Identify which cell holds the provided text, then report its (x, y) central coordinate. 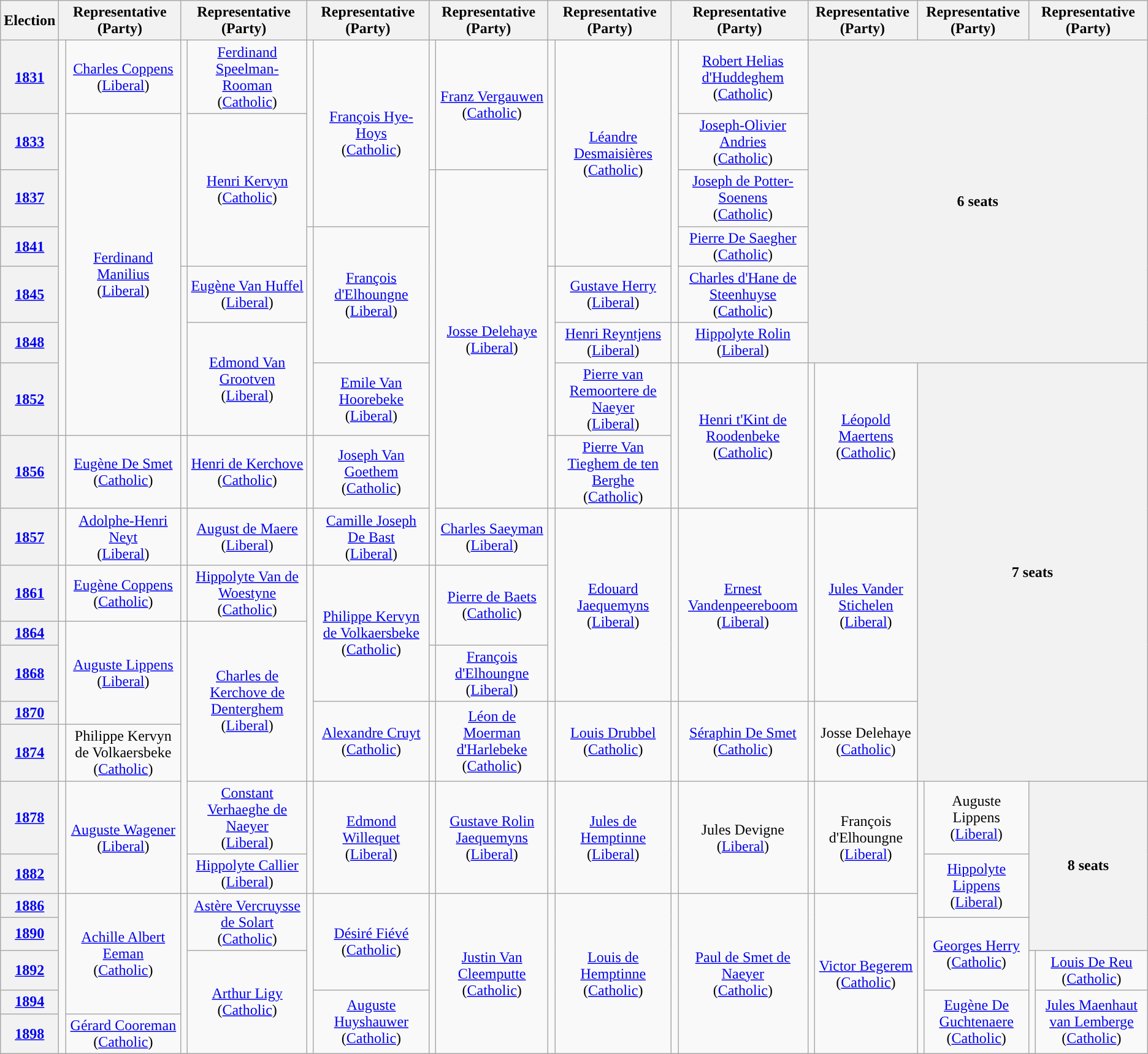
Eugène Coppens(Catholic) (123, 593)
Louis De Reu(Catholic) (1092, 970)
Joseph de Potter-Soenens(Catholic) (743, 198)
Gustave Herry(Liberal) (613, 294)
Constant Verhaeghe de Naeyer(Liberal) (247, 818)
Edmond Willequet(Liberal) (371, 838)
Joseph Van Goethem(Catholic) (371, 472)
Eugène Van Huffel(Liberal) (247, 294)
Adolphe-Henri Neyt(Liberal) (123, 537)
Alexandre Cruyt(Catholic) (371, 741)
Charles de Kerchove de Denterghem(Liberal) (247, 701)
Hippolyte Callier(Liberal) (247, 874)
Victor Begerem(Catholic) (866, 974)
1870 (29, 713)
1890 (29, 934)
Edmond Van Grootven(Liberal) (247, 379)
Josse Delehaye(Liberal) (492, 339)
1857 (29, 537)
1892 (29, 970)
1868 (29, 673)
Pierre van Remoortere de Naeyer(Liberal) (613, 399)
Louis de Hemptinne(Catholic) (613, 974)
Jules de Hemptinne(Liberal) (613, 838)
6 seats (978, 201)
Hippolyte Van de Woestyne(Catholic) (247, 593)
Jules Devigne(Liberal) (743, 838)
1878 (29, 818)
1864 (29, 633)
1874 (29, 753)
1861 (29, 593)
1845 (29, 294)
Léandre Desmaisières(Catholic) (613, 153)
1831 (29, 77)
1848 (29, 342)
Hippolyte Rolin(Liberal) (743, 342)
Henri de Kerchove(Catholic) (247, 472)
Hippolyte Lippens(Liberal) (976, 885)
1894 (29, 1002)
1898 (29, 1034)
8 seats (1089, 866)
Franz Vergauwen(Catholic) (492, 105)
August de Maere(Liberal) (247, 537)
Achille Albert Eeman(Catholic) (123, 954)
Josse Delehaye(Catholic) (866, 741)
Georges Herry(Catholic) (976, 954)
Henri Kervyn(Catholic) (247, 190)
1841 (29, 246)
Désiré Fiévé(Catholic) (371, 942)
François Hye-Hoys(Catholic) (371, 134)
1837 (29, 198)
Paul de Smet de Naeyer(Catholic) (743, 974)
1882 (29, 874)
Louis Drubbel(Catholic) (613, 741)
Joseph-Olivier Andries(Catholic) (743, 142)
Astère Vercruysse de Solart(Catholic) (247, 922)
Auguste Huyshauwer(Catholic) (371, 1022)
Léopold Maertens(Catholic) (866, 435)
Eugène De Smet(Catholic) (123, 472)
1852 (29, 399)
Charles Saeyman(Liberal) (492, 537)
1856 (29, 472)
Séraphin De Smet(Catholic) (743, 741)
Camille Joseph De Bast(Liberal) (371, 537)
Jules Maenhaut van Lemberge(Catholic) (1092, 1022)
Gérard Cooreman(Catholic) (123, 1034)
Emile Van Hoorebeke(Liberal) (371, 399)
1833 (29, 142)
Pierre De Saegher(Catholic) (743, 246)
Justin Van Cleemputte(Catholic) (492, 974)
Henri t'Kint de Roodenbeke(Catholic) (743, 435)
Eugène De Guchtenaere(Catholic) (976, 1022)
Arthur Ligy(Catholic) (247, 1002)
Gustave Rolin Jaequemyns(Liberal) (492, 838)
Pierre Van Tieghem de ten Berghe(Catholic) (613, 472)
Ferdinand Speelman-Rooman(Catholic) (247, 77)
Robert Helias d'Huddeghem(Catholic) (743, 77)
Jules Vander Stichelen(Liberal) (866, 605)
Edouard Jaequemyns(Liberal) (613, 605)
Léon de Moerman d'Harlebeke(Catholic) (492, 741)
Ferdinand Manilius(Liberal) (123, 275)
Charles d'Hane de Steenhuyse(Catholic) (743, 294)
Election (29, 21)
1886 (29, 906)
7 seats (1033, 571)
Henri Reyntjens(Liberal) (613, 342)
Ernest Vandenpeereboom(Liberal) (743, 605)
Charles Coppens(Liberal) (123, 77)
Pierre de Baets(Catholic) (492, 605)
Auguste Wagener(Liberal) (123, 838)
